Pinpoint the cell where the given text exists, returning its (x, y) midpoint coordinate. 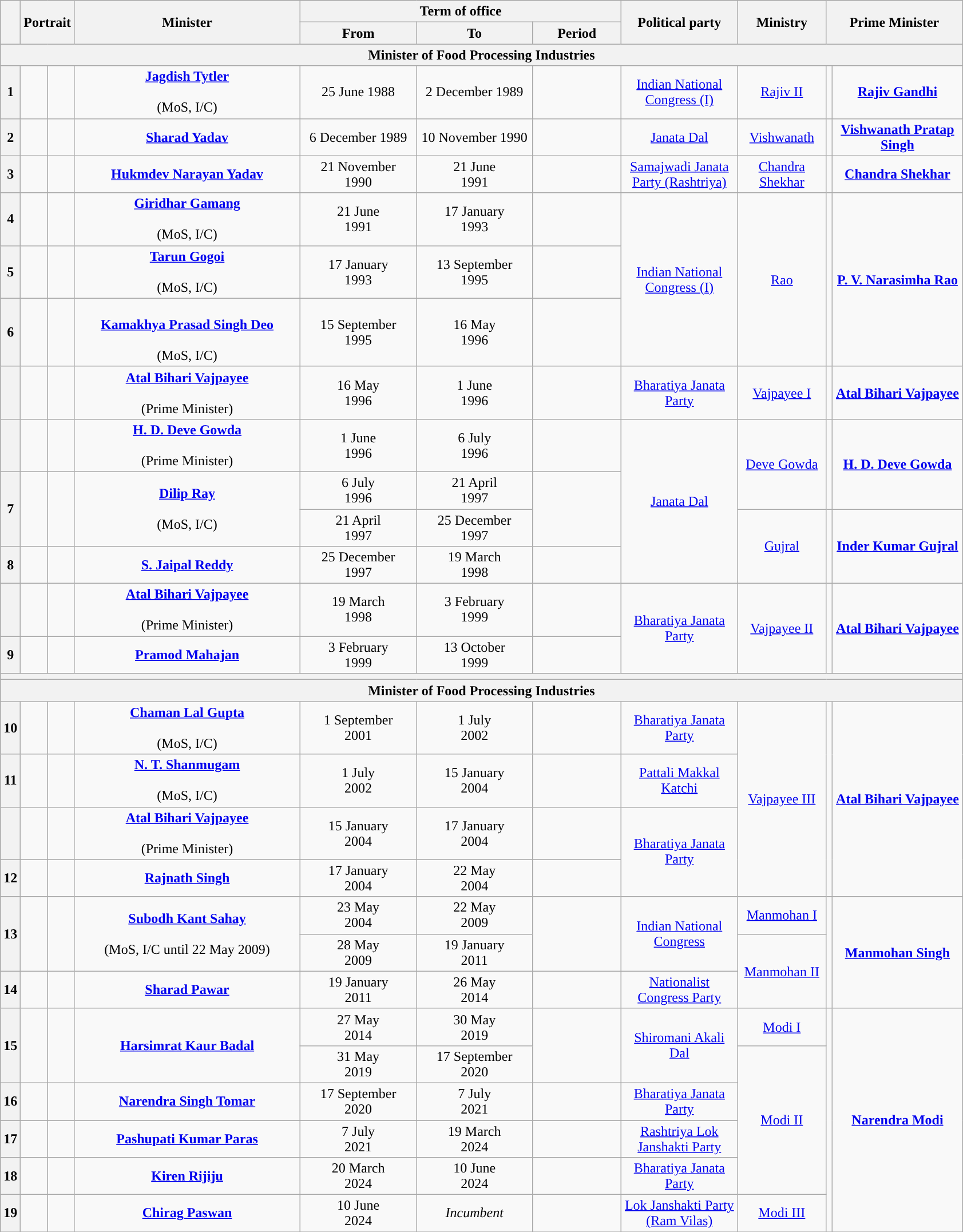
Subodh Kant Sahay(MoS, I/C until 22 May 2009) (187, 934)
Vajpayee I (782, 393)
Vishwanath Pratap Singh (897, 137)
Tarun Gogoi(MoS, I/C) (187, 272)
N. T. Shanmugam(MoS, I/C) (187, 781)
Ministry (782, 22)
3 (10, 174)
Political party (680, 22)
Manmohan I (782, 916)
19 (10, 1213)
Harsimrat Kaur Badal (187, 1045)
15 September1995 (358, 332)
Pashupati Kumar Paras (187, 1139)
30 May2019 (475, 1027)
Modi I (782, 1027)
Dilip Ray(MoS, I/C) (187, 509)
21 November1990 (358, 174)
Chirag Paswan (187, 1213)
Gujral (782, 546)
Jagdish Tytler(MoS, I/C) (187, 92)
27 May2014 (358, 1027)
16 (10, 1101)
Vajpayee II (782, 628)
9 (10, 655)
10 November 1990 (475, 137)
Sharad Yadav (187, 137)
Modi III (782, 1213)
Indian National Congress (680, 934)
Rajiv II (782, 92)
22 May2009 (475, 916)
8 (10, 565)
7 (10, 509)
10 (10, 728)
12 (10, 878)
Term of office (461, 11)
Rajiv Gandhi (897, 92)
Portrait (47, 22)
13 October1999 (475, 655)
S. Jaipal Reddy (187, 565)
Narendra Modi (897, 1120)
26 May2014 (475, 990)
Rajnath Singh (187, 878)
2 (10, 137)
Narendra Singh Tomar (187, 1101)
13 (10, 934)
Kamakhya Prasad Singh Deo (MoS, I/C) (187, 332)
18 (10, 1176)
Giridhar Gamang(MoS, I/C) (187, 219)
Manmohan Singh (897, 952)
To (475, 33)
28 May2009 (358, 952)
Minister (187, 22)
P. V. Narasimha Rao (897, 279)
6 December 1989 (358, 137)
Nationalist Congress Party (680, 990)
25 June 1988 (358, 92)
Period (577, 33)
Lok Janshakti Party (Ram Vilas) (680, 1213)
From (358, 33)
17 (10, 1139)
Samajwadi Janata Party (Rashtriya) (680, 174)
Vishwanath (782, 137)
6 (10, 332)
4 (10, 219)
Rao (782, 279)
Pramod Mahajan (187, 655)
Prime Minister (894, 22)
1 September2001 (358, 728)
20 March2024 (358, 1176)
Vajpayee III (782, 799)
Sharad Pawar (187, 990)
1 (10, 92)
15 (10, 1045)
Kiren Rijiju (187, 1176)
Rashtriya Lok Janshakti Party (680, 1139)
23 May2004 (358, 916)
Modi II (782, 1120)
Hukmdev Narayan Yadav (187, 174)
Deve Gowda (782, 464)
Inder Kumar Gujral (897, 546)
31 May2019 (358, 1064)
19 March2024 (475, 1139)
Incumbent (475, 1213)
2 December 1989 (475, 92)
H. D. Deve Gowda (897, 464)
11 (10, 781)
Manmohan II (782, 971)
Pattali Makkal Katchi (680, 781)
Chaman Lal Gupta(MoS, I/C) (187, 728)
14 (10, 990)
Shiromani Akali Dal (680, 1045)
H. D. Deve Gowda(Prime Minister) (187, 445)
22 May2004 (475, 878)
13 September1995 (475, 272)
5 (10, 272)
